Identify which cell holds the provided text, then report its (x, y) central coordinate. 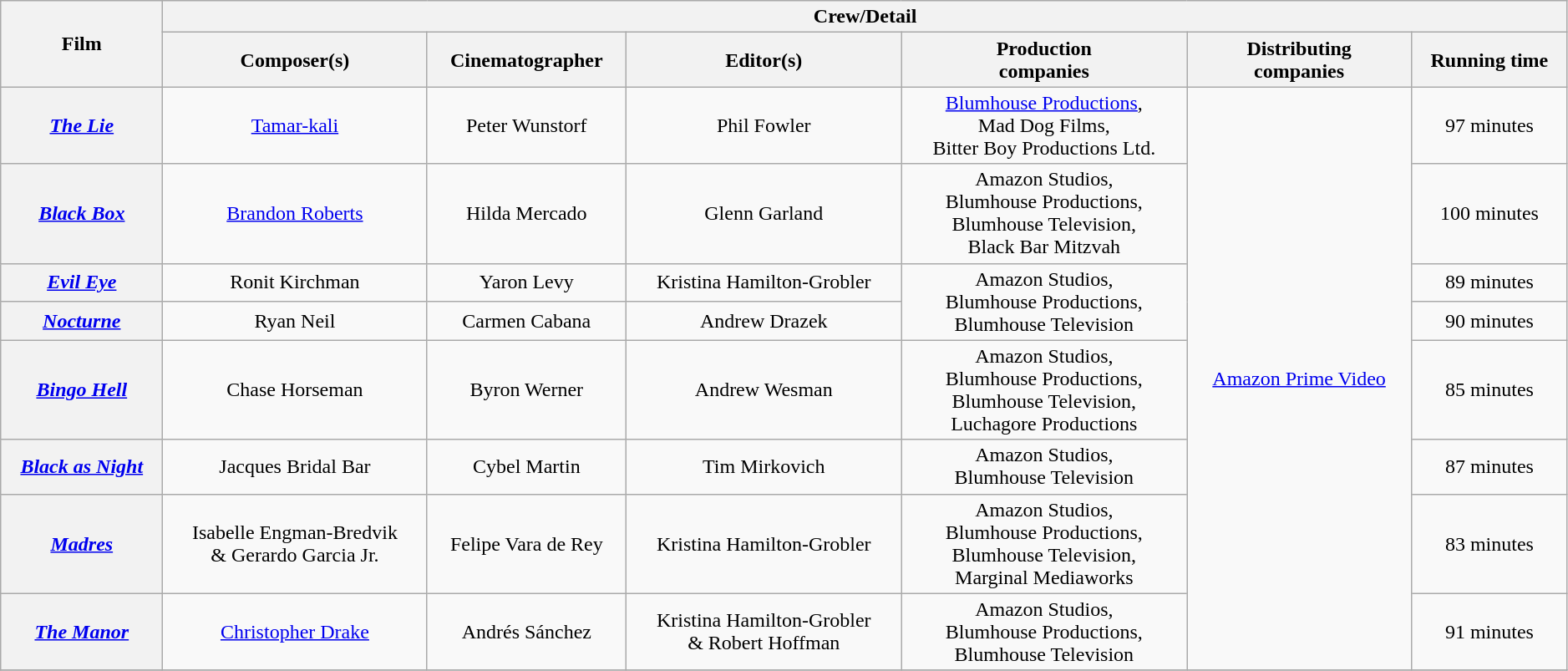
Bingo Hell (82, 389)
Hilda Mercado (526, 214)
90 minutes (1489, 321)
Madres (82, 543)
Amazon Studios, Blumhouse Productions, Blumhouse Television, Black Bar Mitzvah (1044, 214)
Nocturne (82, 321)
Christopher Drake (295, 632)
100 minutes (1489, 214)
Isabelle Engman-Bredvik & Gerardo Garcia Jr. (295, 543)
Chase Horseman (295, 389)
Amazon Studios, Blumhouse Productions, Blumhouse Television, Marginal Mediaworks (1044, 543)
Andrés Sánchez (526, 632)
83 minutes (1489, 543)
Phil Fowler (764, 125)
Blumhouse Productions, Mad Dog Films, Bitter Boy Productions Ltd. (1044, 125)
87 minutes (1489, 466)
Cinematographer (526, 60)
Andrew Wesman (764, 389)
Andrew Drazek (764, 321)
Ryan Neil (295, 321)
Running time (1489, 60)
Felipe Vara de Rey (526, 543)
Peter Wunstorf (526, 125)
91 minutes (1489, 632)
Tim Mirkovich (764, 466)
Amazon Prime Video (1300, 379)
Black as Night (82, 466)
Kristina Hamilton-Grobler & Robert Hoffman (764, 632)
Tamar-kali (295, 125)
Cybel Martin (526, 466)
89 minutes (1489, 282)
Black Box (82, 214)
Ronit Kirchman (295, 282)
Byron Werner (526, 389)
The Lie (82, 125)
85 minutes (1489, 389)
Jacques Bridal Bar (295, 466)
Yaron Levy (526, 282)
Composer(s) (295, 60)
Distributing companies (1300, 60)
Evil Eye (82, 282)
Crew/Detail (865, 17)
Glenn Garland (764, 214)
Carmen Cabana (526, 321)
Brandon Roberts (295, 214)
Production companies (1044, 60)
The Manor (82, 632)
Amazon Studios, Blumhouse Productions, Blumhouse Television, Luchagore Productions (1044, 389)
Editor(s) (764, 60)
97 minutes (1489, 125)
Amazon Studios, Blumhouse Television (1044, 466)
Film (82, 43)
